Pinpoint the cell where the given text exists, returning its (X, Y) midpoint coordinate. 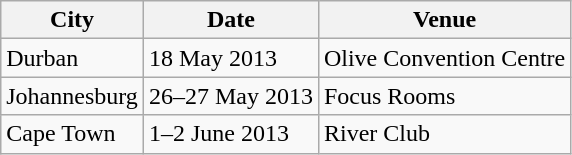
City (72, 20)
Durban (72, 58)
1–2 June 2013 (230, 134)
18 May 2013 (230, 58)
Venue (444, 20)
Date (230, 20)
Johannesburg (72, 96)
26–27 May 2013 (230, 96)
Cape Town (72, 134)
Focus Rooms (444, 96)
River Club (444, 134)
Olive Convention Centre (444, 58)
